Detect which cell encompasses the target text, then output its [x, y] center coordinate. 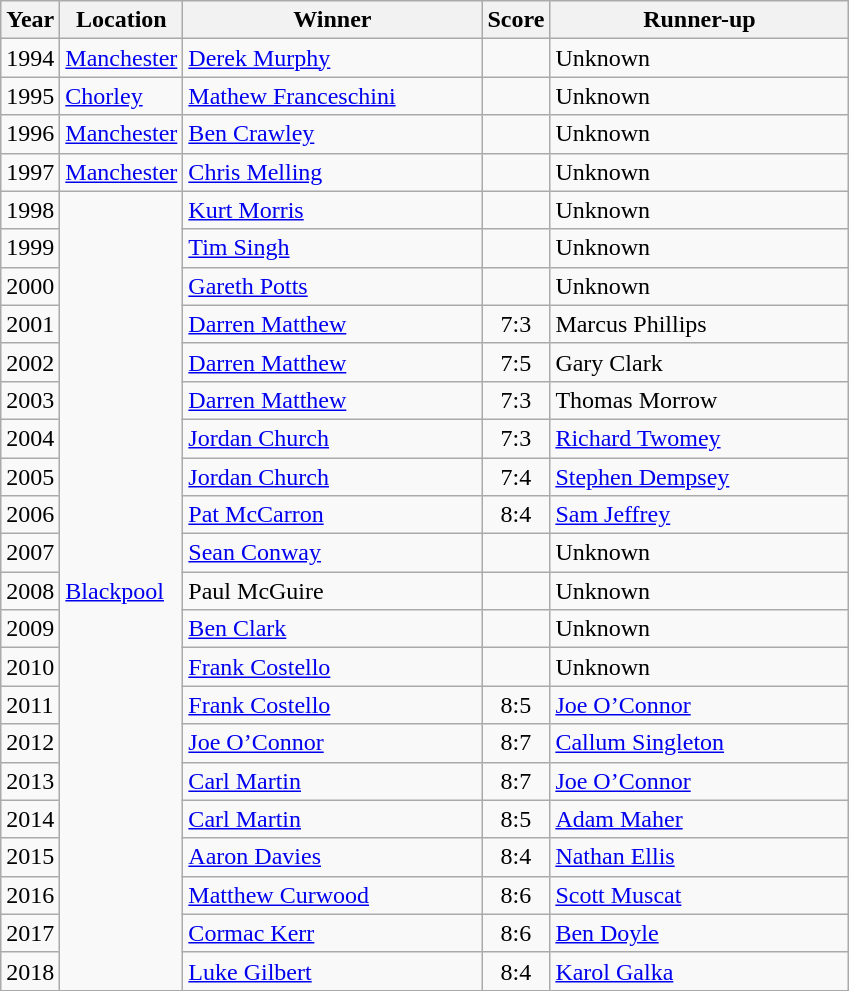
Year [30, 20]
2008 [30, 591]
Richard Twomey [700, 438]
1997 [30, 172]
2003 [30, 400]
Adam Maher [700, 819]
Blackpool [122, 590]
2013 [30, 781]
Chorley [122, 96]
1994 [30, 58]
2006 [30, 515]
Ben Clark [332, 629]
2017 [30, 933]
Thomas Morrow [700, 400]
Pat McCarron [332, 515]
Karol Galka [700, 971]
2000 [30, 286]
Score [516, 20]
Cormac Kerr [332, 933]
Callum Singleton [700, 743]
Gary Clark [700, 362]
Tim Singh [332, 248]
2009 [30, 629]
Matthew Curwood [332, 895]
2018 [30, 971]
2007 [30, 553]
1998 [30, 210]
Ben Doyle [700, 933]
2014 [30, 819]
Runner-up [700, 20]
Gareth Potts [332, 286]
2002 [30, 362]
1999 [30, 248]
7:5 [516, 362]
2001 [30, 324]
2011 [30, 705]
Stephen Dempsey [700, 477]
2016 [30, 895]
Derek Murphy [332, 58]
Scott Muscat [700, 895]
2010 [30, 667]
Paul McGuire [332, 591]
Kurt Morris [332, 210]
2015 [30, 857]
2005 [30, 477]
1996 [30, 134]
2004 [30, 438]
Chris Melling [332, 172]
Nathan Ellis [700, 857]
1995 [30, 96]
Winner [332, 20]
7:4 [516, 477]
Aaron Davies [332, 857]
2012 [30, 743]
Location [122, 20]
Luke Gilbert [332, 971]
Sean Conway [332, 553]
Marcus Phillips [700, 324]
Ben Crawley [332, 134]
Mathew Franceschini [332, 96]
Sam Jeffrey [700, 515]
